Output the (X, Y) coordinate of the center of the cell containing the given text.  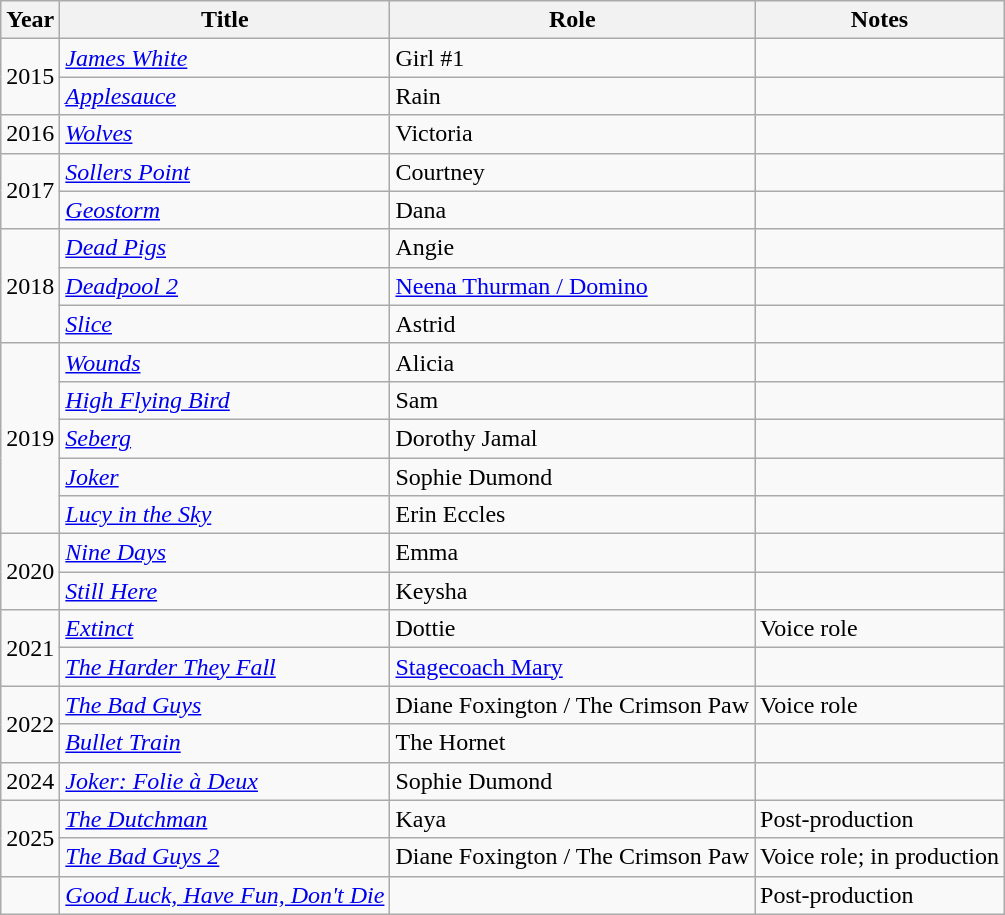
2019 (30, 438)
The Harder They Fall (225, 667)
2017 (30, 191)
High Flying Bird (225, 400)
Geostorm (225, 210)
2018 (30, 286)
Applesauce (225, 96)
2015 (30, 77)
2020 (30, 572)
Rain (572, 96)
Role (572, 20)
Wounds (225, 362)
Nine Days (225, 553)
Voice role; in production (880, 857)
Bullet Train (225, 743)
Extinct (225, 629)
Sollers Point (225, 172)
Dana (572, 210)
Girl #1 (572, 58)
Title (225, 20)
Emma (572, 553)
James White (225, 58)
Notes (880, 20)
The Dutchman (225, 819)
Keysha (572, 591)
Courtney (572, 172)
The Bad Guys 2 (225, 857)
Astrid (572, 324)
2022 (30, 724)
Seberg (225, 438)
Good Luck, Have Fun, Don't Die (225, 895)
Deadpool 2 (225, 286)
Wolves (225, 134)
Lucy in the Sky (225, 515)
Alicia (572, 362)
Dorothy Jamal (572, 438)
Joker (225, 477)
Stagecoach Mary (572, 667)
Year (30, 20)
2016 (30, 134)
Dottie (572, 629)
2024 (30, 781)
2021 (30, 648)
Victoria (572, 134)
Joker: Folie à Deux (225, 781)
Dead Pigs (225, 248)
Slice (225, 324)
Angie (572, 248)
Sam (572, 400)
The Hornet (572, 743)
Erin Eccles (572, 515)
The Bad Guys (225, 705)
2025 (30, 838)
Neena Thurman / Domino (572, 286)
Still Here (225, 591)
Kaya (572, 819)
